Provide the (X, Y) coordinate of the cell's center where the given text is located.  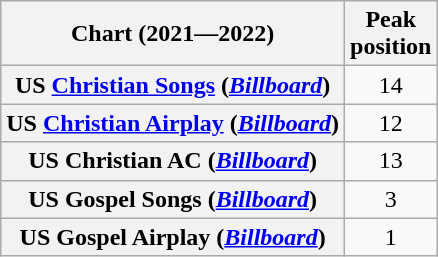
1 (391, 237)
Chart (2021—2022) (173, 34)
3 (391, 199)
US Christian Airplay (Billboard) (173, 123)
US Christian Songs (Billboard) (173, 85)
US Christian AC (Billboard) (173, 161)
US Gospel Airplay (Billboard) (173, 237)
13 (391, 161)
14 (391, 85)
US Gospel Songs (Billboard) (173, 199)
12 (391, 123)
Peak position (391, 34)
